Find where the given text appears and provide that cell's center as (X, Y) coordinate. 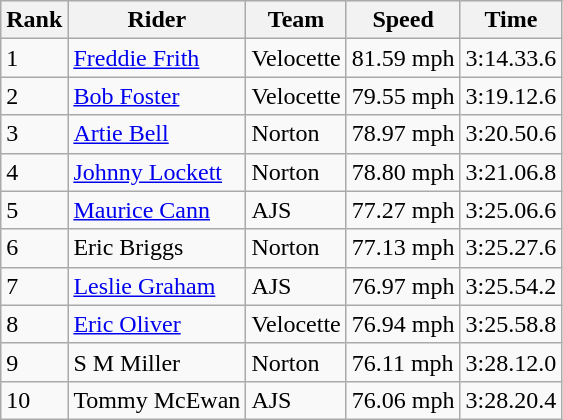
8 (34, 324)
S M Miller (157, 362)
Eric Oliver (157, 324)
76.97 mph (403, 286)
79.55 mph (403, 96)
Leslie Graham (157, 286)
77.13 mph (403, 248)
3 (34, 134)
4 (34, 172)
Time (511, 20)
78.80 mph (403, 172)
3:25.58.8 (511, 324)
3:14.33.6 (511, 58)
Rider (157, 20)
3:25.06.6 (511, 210)
Tommy McEwan (157, 400)
Freddie Frith (157, 58)
10 (34, 400)
2 (34, 96)
5 (34, 210)
3:25.54.2 (511, 286)
Artie Bell (157, 134)
3:19.12.6 (511, 96)
76.06 mph (403, 400)
Team (296, 20)
9 (34, 362)
6 (34, 248)
3:28.12.0 (511, 362)
76.11 mph (403, 362)
3:20.50.6 (511, 134)
Rank (34, 20)
3:28.20.4 (511, 400)
81.59 mph (403, 58)
1 (34, 58)
78.97 mph (403, 134)
Eric Briggs (157, 248)
Speed (403, 20)
3:25.27.6 (511, 248)
3:21.06.8 (511, 172)
76.94 mph (403, 324)
Bob Foster (157, 96)
Johnny Lockett (157, 172)
7 (34, 286)
Maurice Cann (157, 210)
77.27 mph (403, 210)
